Output the (x, y) coordinate of the center of the cell containing the given text.  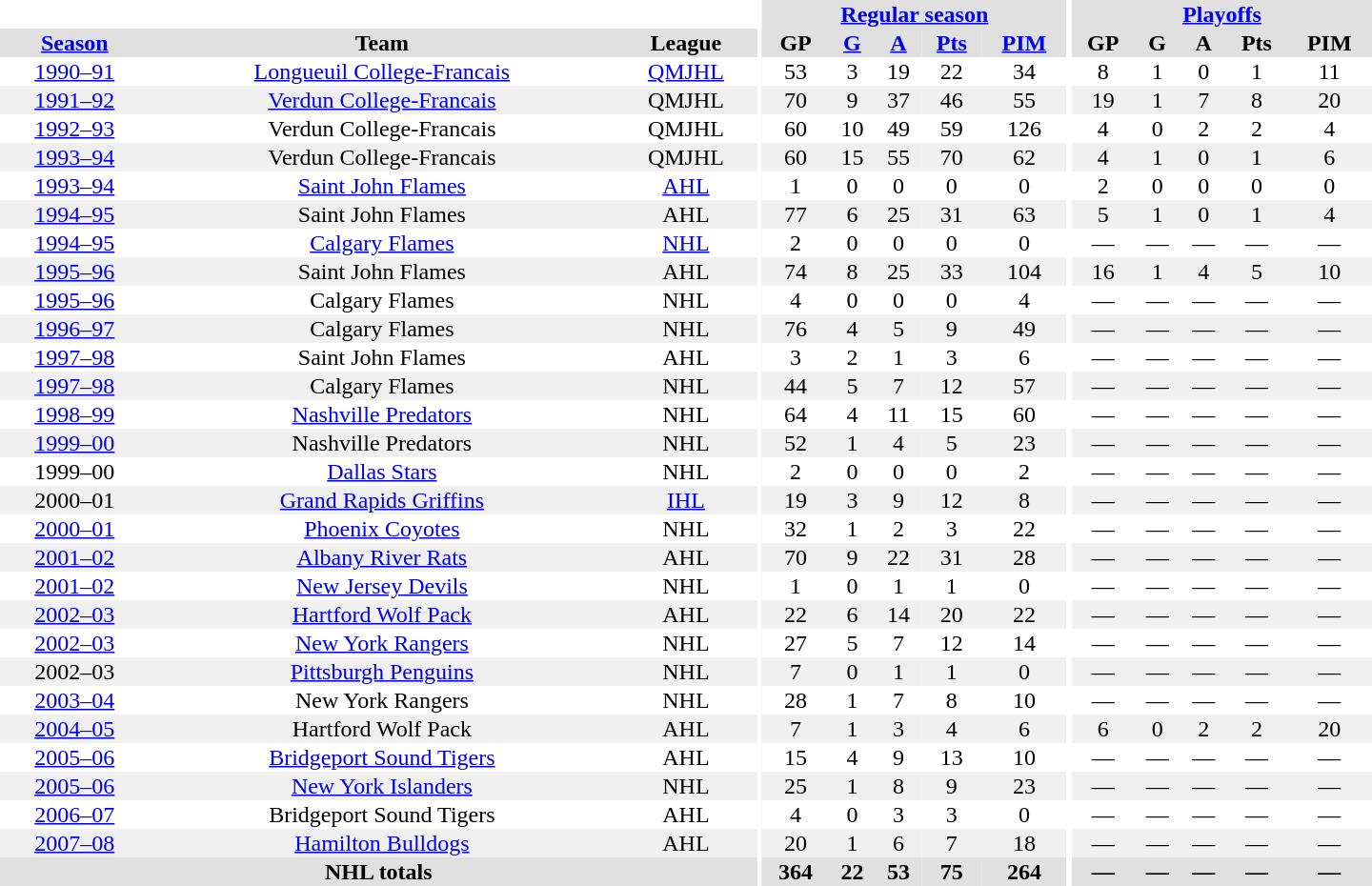
1992–93 (74, 129)
Dallas Stars (383, 472)
New York Islanders (383, 786)
27 (796, 643)
Hamilton Bulldogs (383, 843)
2003–04 (74, 700)
Team (383, 43)
62 (1023, 157)
Season (74, 43)
League (686, 43)
75 (951, 872)
1991–92 (74, 100)
Phoenix Coyotes (383, 529)
44 (796, 386)
33 (951, 272)
New Jersey Devils (383, 586)
32 (796, 529)
57 (1023, 386)
126 (1023, 129)
34 (1023, 71)
74 (796, 272)
16 (1103, 272)
52 (796, 443)
NHL totals (379, 872)
46 (951, 100)
2007–08 (74, 843)
364 (796, 872)
2006–07 (74, 815)
2004–05 (74, 729)
IHL (686, 500)
264 (1023, 872)
77 (796, 214)
59 (951, 129)
Playoffs (1221, 14)
64 (796, 414)
104 (1023, 272)
Regular season (915, 14)
1998–99 (74, 414)
Albany River Rats (383, 557)
76 (796, 329)
1990–91 (74, 71)
Grand Rapids Griffins (383, 500)
18 (1023, 843)
37 (899, 100)
Longueuil College-Francais (383, 71)
1996–97 (74, 329)
Pittsburgh Penguins (383, 672)
63 (1023, 214)
13 (951, 757)
